Determine the [X, Y] coordinate at the center of the cell enclosing the given text.  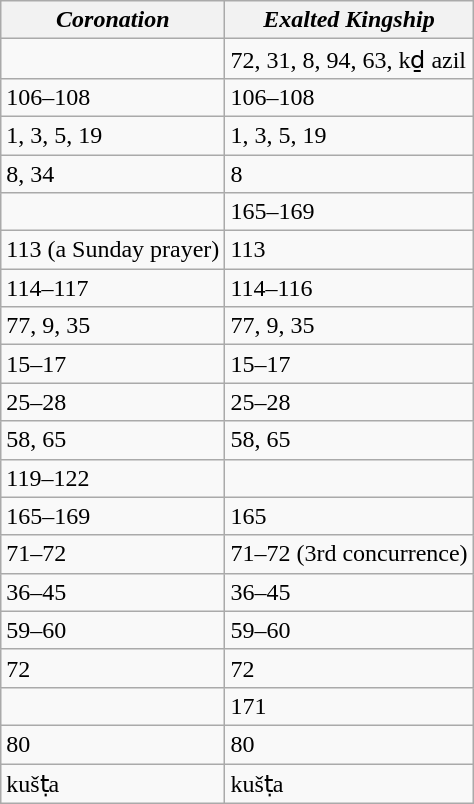
72, 31, 8, 94, 63, kḏ azil [349, 59]
8 [349, 173]
Exalted Kingship [349, 20]
114–116 [349, 288]
119–122 [113, 478]
71–72 [113, 554]
113 (a Sunday prayer) [113, 250]
Coronation [113, 20]
114–117 [113, 288]
171 [349, 706]
71–72 (3rd concurrence) [349, 554]
8, 34 [113, 173]
113 [349, 250]
165 [349, 516]
